Return [X, Y] of the center of cell containing provided text 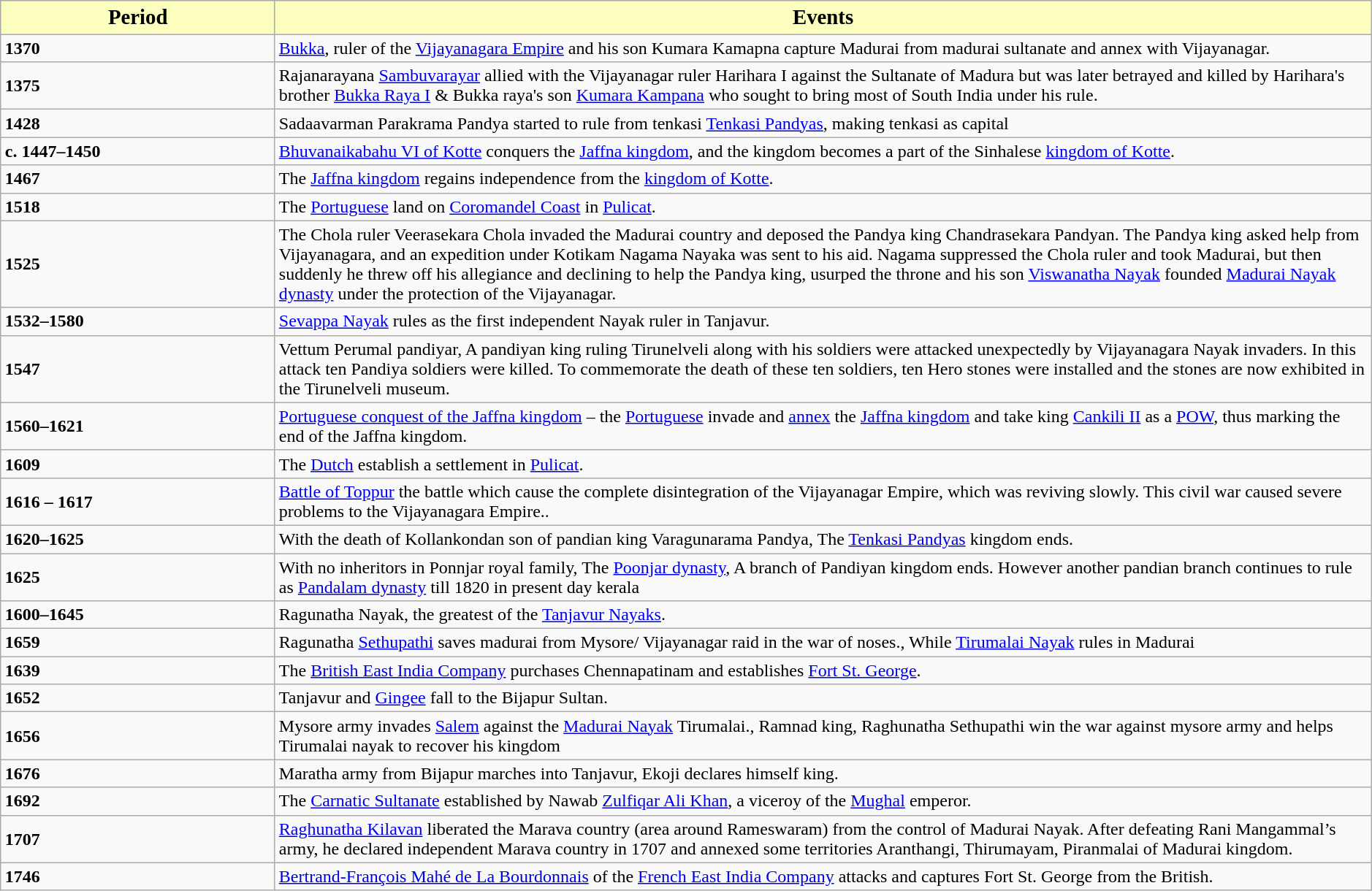
With the death of Kollankondan son of pandian king Varagunarama Pandya, The Tenkasi Pandyas kingdom ends. [823, 539]
Period [137, 18]
The Portuguese land on Coromandel Coast in Pulicat. [823, 207]
Maratha army from Bijapur marches into Tanjavur, Ekoji declares himself king. [823, 773]
1375 [137, 86]
1560–1621 [137, 427]
1370 [137, 48]
1547 [137, 369]
1428 [137, 123]
1692 [137, 801]
Ragunatha Nayak, the greatest of the Tanjavur Nayaks. [823, 615]
The Dutch establish a settlement in Pulicat. [823, 464]
1652 [137, 698]
1525 [137, 264]
1639 [137, 670]
1746 [137, 876]
The British East India Company purchases Chennapatinam and establishes Fort St. George. [823, 670]
1625 [137, 577]
1659 [137, 643]
Bhuvanaikabahu VI of Kotte conquers the Jaffna kingdom, and the kingdom becomes a part of the Sinhalese kingdom of Kotte. [823, 151]
1620–1625 [137, 539]
Events [823, 18]
1707 [137, 838]
1600–1645 [137, 615]
1532–1580 [137, 321]
The Jaffna kingdom regains independence from the kingdom of Kotte. [823, 179]
Tanjavur and Gingee fall to the Bijapur Sultan. [823, 698]
1676 [137, 773]
1518 [137, 207]
1656 [137, 736]
1609 [137, 464]
Bukka, ruler of the Vijayanagara Empire and his son Kumara Kamapna capture Madurai from madurai sultanate and annex with Vijayanagar. [823, 48]
1467 [137, 179]
The Carnatic Sultanate established by Nawab Zulfiqar Ali Khan, a viceroy of the Mughal emperor. [823, 801]
c. 1447–1450 [137, 151]
Ragunatha Sethupathi saves madurai from Mysore/ Vijayanagar raid in the war of noses., While Tirumalai Nayak rules in Madurai [823, 643]
Sevappa Nayak rules as the first independent Nayak ruler in Tanjavur. [823, 321]
Sadaavarman Parakrama Pandya started to rule from tenkasi Tenkasi Pandyas, making tenkasi as capital [823, 123]
1616 – 1617 [137, 501]
Bertrand-François Mahé de La Bourdonnais of the French East India Company attacks and captures Fort St. George from the British. [823, 876]
